Extract the [x, y] coordinate from the center of the cell holding the provided text.  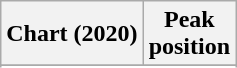
Chart (2020) [72, 34]
Peak position [189, 34]
